Locate the cell with the specified text and output its (X, Y) center coordinate. 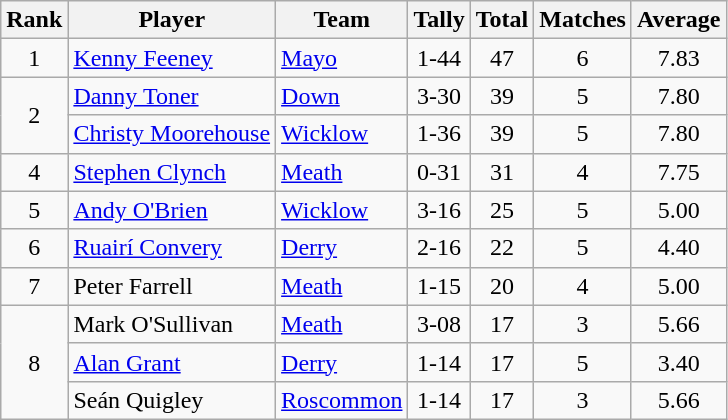
1-15 (439, 286)
Stephen Clynch (172, 172)
8 (34, 362)
47 (502, 58)
22 (502, 248)
Rank (34, 20)
Kenny Feeney (172, 58)
Tally (439, 20)
Down (342, 96)
31 (502, 172)
7.83 (678, 58)
Total (502, 20)
Mayo (342, 58)
Danny Toner (172, 96)
Player (172, 20)
Seán Quigley (172, 400)
1-36 (439, 134)
3-16 (439, 210)
Mark O'Sullivan (172, 324)
2-16 (439, 248)
0-31 (439, 172)
3-30 (439, 96)
20 (502, 286)
3-08 (439, 324)
Ruairí Convery (172, 248)
Christy Moorehouse (172, 134)
Roscommon (342, 400)
4.40 (678, 248)
Peter Farrell (172, 286)
1-44 (439, 58)
7.75 (678, 172)
Average (678, 20)
7 (34, 286)
1 (34, 58)
Alan Grant (172, 362)
Matches (583, 20)
2 (34, 115)
25 (502, 210)
Andy O'Brien (172, 210)
3.40 (678, 362)
Team (342, 20)
